Identify which cell holds the provided text, then report its [x, y] central coordinate. 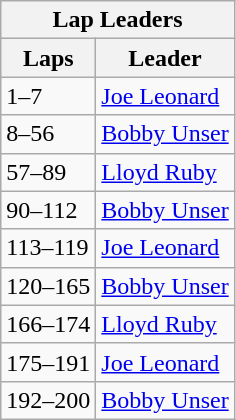
175–191 [48, 362]
166–174 [48, 324]
8–56 [48, 134]
120–165 [48, 286]
Laps [48, 58]
1–7 [48, 96]
113–119 [48, 248]
57–89 [48, 172]
Lap Leaders [118, 20]
Leader [165, 58]
90–112 [48, 210]
192–200 [48, 400]
